Detect which cell encompasses the target text, then output its [x, y] center coordinate. 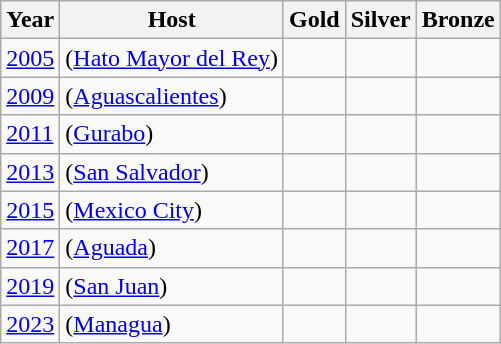
2005 [30, 58]
Bronze [458, 20]
(Aguada) [172, 248]
2017 [30, 248]
(Managua) [172, 324]
2013 [30, 172]
(Gurabo) [172, 134]
(Hato Mayor del Rey) [172, 58]
2011 [30, 134]
Gold [314, 20]
(Aguascalientes) [172, 96]
Host [172, 20]
2015 [30, 210]
(San Juan) [172, 286]
(Mexico City) [172, 210]
2009 [30, 96]
Silver [380, 20]
Year [30, 20]
2019 [30, 286]
(San Salvador) [172, 172]
2023 [30, 324]
